Pinpoint the cell where the given text exists, returning its (x, y) midpoint coordinate. 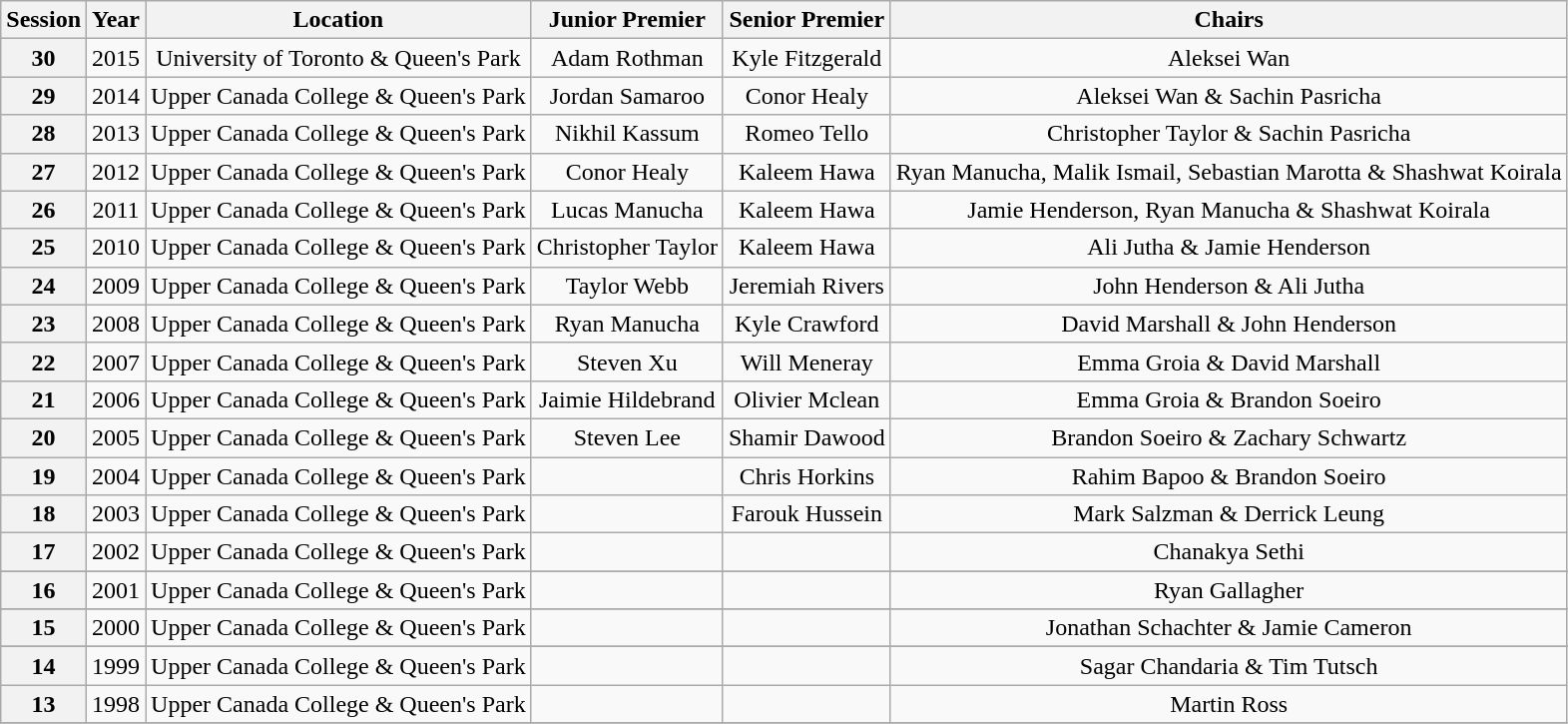
14 (44, 666)
2002 (116, 552)
Jonathan Schachter & Jamie Cameron (1229, 628)
Location (339, 20)
1999 (116, 666)
Taylor Webb (627, 286)
Ryan Manucha (627, 324)
Shamir Dawood (806, 437)
Ryan Gallagher (1229, 590)
John Henderson & Ali Jutha (1229, 286)
Ali Jutha & Jamie Henderson (1229, 248)
Session (44, 20)
19 (44, 476)
Farouk Hussein (806, 514)
18 (44, 514)
Adam Rothman (627, 58)
Martin Ross (1229, 704)
2015 (116, 58)
2008 (116, 324)
Olivier Mclean (806, 399)
Ryan Manucha, Malik Ismail, Sebastian Marotta & Shashwat Koirala (1229, 172)
2013 (116, 134)
2006 (116, 399)
Chairs (1229, 20)
Aleksei Wan (1229, 58)
Jeremiah Rivers (806, 286)
2007 (116, 362)
24 (44, 286)
16 (44, 590)
Steven Lee (627, 437)
David Marshall & John Henderson (1229, 324)
Nikhil Kassum (627, 134)
Jaimie Hildebrand (627, 399)
23 (44, 324)
2000 (116, 628)
2010 (116, 248)
25 (44, 248)
Sagar Chandaria & Tim Tutsch (1229, 666)
Romeo Tello (806, 134)
2004 (116, 476)
Emma Groia & David Marshall (1229, 362)
Year (116, 20)
Will Meneray (806, 362)
Christopher Taylor & Sachin Pasricha (1229, 134)
2012 (116, 172)
1998 (116, 704)
2014 (116, 96)
2001 (116, 590)
Chris Horkins (806, 476)
2005 (116, 437)
26 (44, 210)
Kyle Crawford (806, 324)
Jamie Henderson, Ryan Manucha & Shashwat Koirala (1229, 210)
University of Toronto & Queen's Park (339, 58)
Aleksei Wan & Sachin Pasricha (1229, 96)
2003 (116, 514)
Senior Premier (806, 20)
Mark Salzman & Derrick Leung (1229, 514)
15 (44, 628)
13 (44, 704)
Lucas Manucha (627, 210)
2009 (116, 286)
Kyle Fitzgerald (806, 58)
27 (44, 172)
Jordan Samaroo (627, 96)
Rahim Bapoo & Brandon Soeiro (1229, 476)
28 (44, 134)
2011 (116, 210)
Emma Groia & Brandon Soeiro (1229, 399)
Christopher Taylor (627, 248)
22 (44, 362)
Brandon Soeiro & Zachary Schwartz (1229, 437)
20 (44, 437)
Steven Xu (627, 362)
Junior Premier (627, 20)
30 (44, 58)
17 (44, 552)
Chanakya Sethi (1229, 552)
21 (44, 399)
29 (44, 96)
